Provide the (X, Y) coordinate of the cell's center where the given text is located.  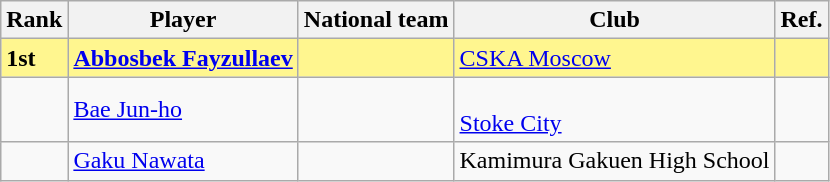
CSKA Moscow (614, 58)
National team (376, 20)
Player (183, 20)
Gaku Nawata (183, 161)
Abbosbek Fayzullaev (183, 58)
1st (34, 58)
Club (614, 20)
Bae Jun-ho (183, 110)
Ref. (802, 20)
Kamimura Gakuen High School (614, 161)
Stoke City (614, 110)
Rank (34, 20)
